For the text-containing cell, return its midpoint in [x, y] coordinate format. 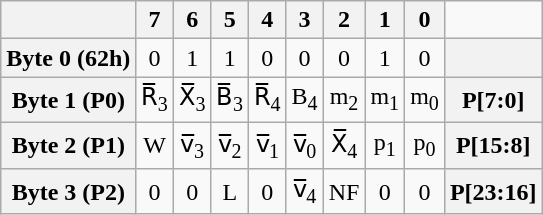
X̅3 [192, 100]
p0 [425, 146]
v̅4 [304, 192]
Byte 0 (62h) [68, 58]
Byte 3 (P2) [68, 192]
B̅3 [230, 100]
NF [344, 192]
P[15:8] [493, 146]
Byte 2 (P1) [68, 146]
7 [155, 20]
W [155, 146]
2 [344, 20]
v̅2 [230, 146]
5 [230, 20]
p1 [385, 146]
4 [268, 20]
3 [304, 20]
B4 [304, 100]
v̅1 [268, 146]
m2 [344, 100]
P[23:16] [493, 192]
R̅3 [155, 100]
m0 [425, 100]
v̅3 [192, 146]
6 [192, 20]
P[7:0] [493, 100]
R̅4 [268, 100]
v̅0 [304, 146]
X̅4 [344, 146]
L [230, 192]
m1 [385, 100]
Byte 1 (P0) [68, 100]
